Return the (x, y) coordinate for the center point of the cell that contains the specified text.  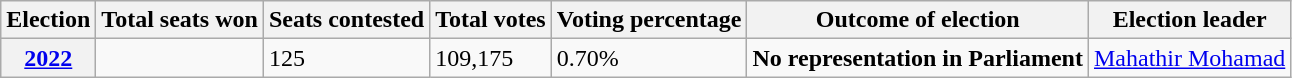
125 (346, 58)
2022 (48, 58)
Seats contested (346, 20)
Outcome of election (918, 20)
109,175 (491, 58)
Mahathir Mohamad (1189, 58)
No representation in Parliament (918, 58)
Total seats won (180, 20)
Election leader (1189, 20)
Election (48, 20)
Total votes (491, 20)
0.70% (649, 58)
Voting percentage (649, 20)
